Detect which cell encompasses the target text, then output its (x, y) center coordinate. 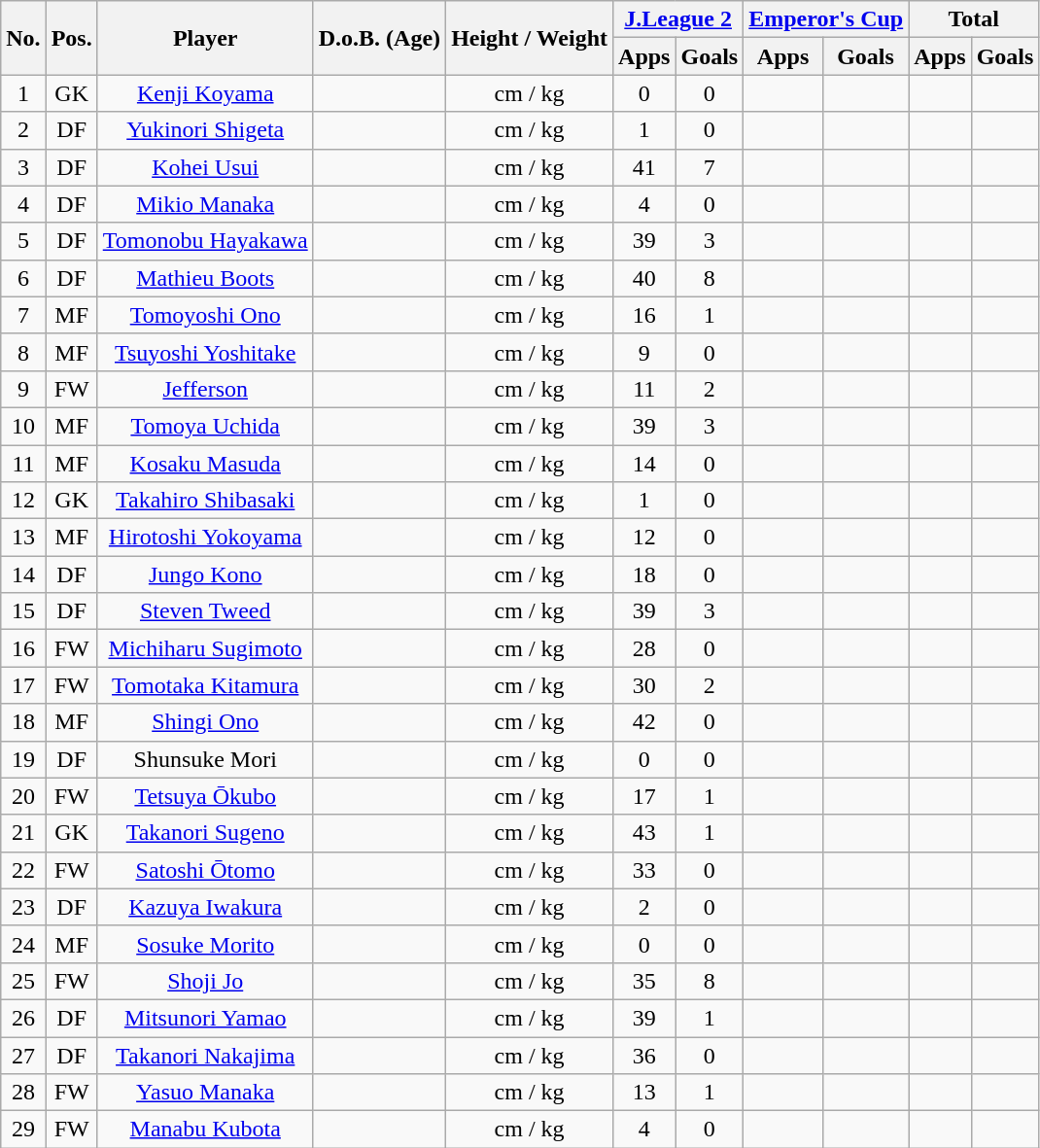
19 (23, 759)
Jefferson (205, 389)
Jungo Kono (205, 574)
10 (23, 426)
6 (23, 278)
33 (644, 870)
Tsuyoshi Yoshitake (205, 352)
Tetsuya Ōkubo (205, 796)
Height / Weight (530, 38)
Tomonobu Hayakawa (205, 241)
24 (23, 944)
Mikio Manaka (205, 204)
Takahiro Shibasaki (205, 501)
Shingi Ono (205, 722)
Total (974, 19)
Kohei Usui (205, 167)
Shoji Jo (205, 981)
No. (23, 38)
23 (23, 907)
36 (644, 1055)
Emperor's Cup (826, 19)
27 (23, 1055)
Tomoya Uchida (205, 426)
5 (23, 241)
Yasuo Manaka (205, 1093)
43 (644, 833)
Hirotoshi Yokoyama (205, 538)
Shunsuke Mori (205, 759)
Tomoyoshi Ono (205, 315)
Kenji Koyama (205, 93)
Tomotaka Kitamura (205, 685)
Satoshi Ōtomo (205, 870)
Mitsunori Yamao (205, 1018)
35 (644, 981)
Mathieu Boots (205, 278)
30 (644, 685)
Manabu Kubota (205, 1130)
Michiharu Sugimoto (205, 648)
Player (205, 38)
42 (644, 722)
15 (23, 611)
Takanori Nakajima (205, 1055)
21 (23, 833)
Yukinori Shigeta (205, 130)
41 (644, 167)
20 (23, 796)
Sosuke Morito (205, 944)
25 (23, 981)
J.League 2 (678, 19)
40 (644, 278)
22 (23, 870)
26 (23, 1018)
29 (23, 1130)
Kosaku Masuda (205, 464)
D.o.B. (Age) (379, 38)
Takanori Sugeno (205, 833)
Steven Tweed (205, 611)
Pos. (72, 38)
Kazuya Iwakura (205, 907)
